Scan for the cell matching the given text and deliver its [x, y] coordinate at center. 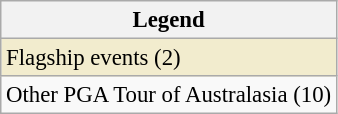
Flagship events (2) [169, 58]
Legend [169, 20]
Other PGA Tour of Australasia (10) [169, 95]
